Output the (x, y) coordinate of the center of the cell containing the given text.  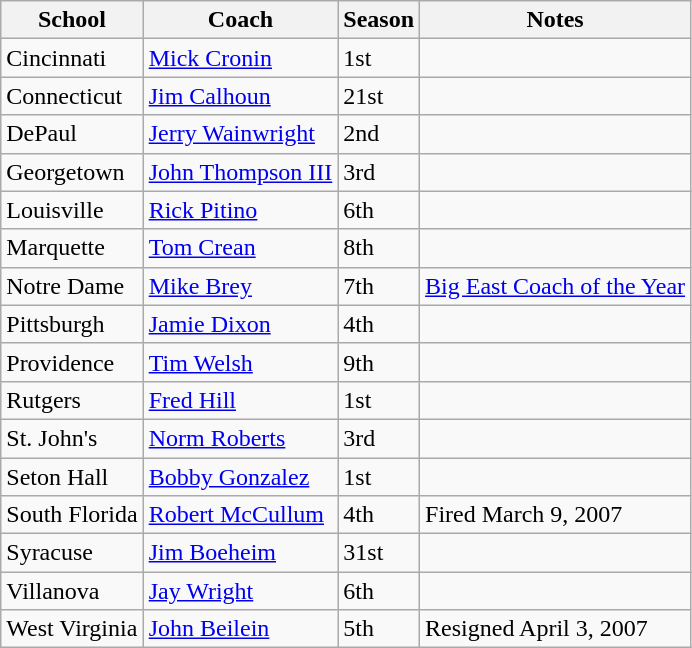
Jim Calhoun (240, 96)
Tim Welsh (240, 362)
31st (379, 553)
5th (379, 629)
Jamie Dixon (240, 324)
John Beilein (240, 629)
Marquette (72, 248)
Villanova (72, 591)
John Thompson III (240, 172)
Resigned April 3, 2007 (556, 629)
Big East Coach of the Year (556, 286)
Notre Dame (72, 286)
Pittsburgh (72, 324)
8th (379, 248)
Rutgers (72, 400)
West Virginia (72, 629)
Notes (556, 20)
DePaul (72, 134)
2nd (379, 134)
Season (379, 20)
Norm Roberts (240, 438)
Providence (72, 362)
Georgetown (72, 172)
Tom Crean (240, 248)
St. John's (72, 438)
Jay Wright (240, 591)
Bobby Gonzalez (240, 477)
Jerry Wainwright (240, 134)
Mick Cronin (240, 58)
Robert McCullum (240, 515)
South Florida (72, 515)
Louisville (72, 210)
Fred Hill (240, 400)
7th (379, 286)
Jim Boeheim (240, 553)
Cincinnati (72, 58)
Fired March 9, 2007 (556, 515)
Seton Hall (72, 477)
Coach (240, 20)
Connecticut (72, 96)
Syracuse (72, 553)
9th (379, 362)
School (72, 20)
21st (379, 96)
Rick Pitino (240, 210)
Mike Brey (240, 286)
